Return [x, y] of the center of cell containing provided text 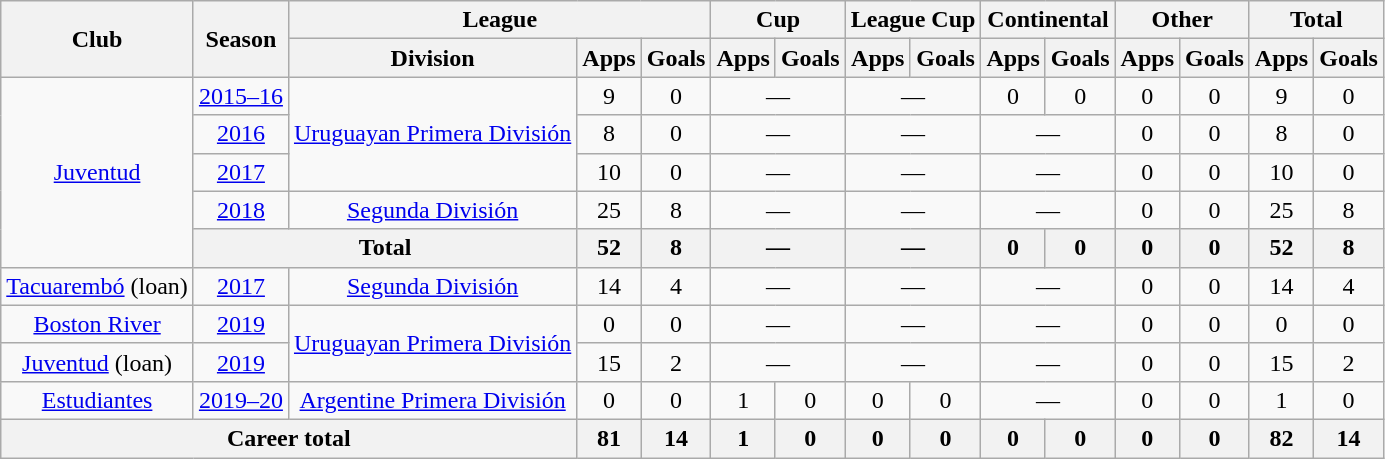
82 [1281, 438]
Other [1182, 20]
81 [609, 438]
2019–20 [240, 400]
2016 [240, 134]
Season [240, 39]
2018 [240, 210]
Argentine Primera División [432, 400]
Juventud [98, 172]
Continental [1048, 20]
Career total [289, 438]
League Cup [913, 20]
Estudiantes [98, 400]
2015–16 [240, 96]
Tacuarembó (loan) [98, 286]
Cup [778, 20]
Division [432, 58]
Club [98, 39]
Boston River [98, 324]
Juventud (loan) [98, 362]
League [500, 20]
